Search for the cell housing the specified text and yield its [x, y] center coordinate. 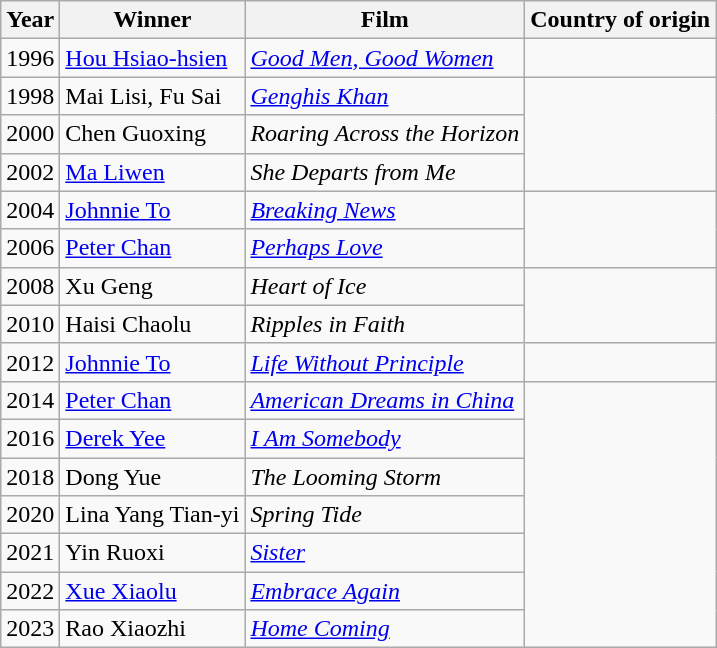
1996 [30, 58]
Yin Ruoxi [152, 553]
2006 [30, 248]
Home Coming [385, 629]
Film [385, 20]
2010 [30, 324]
2020 [30, 515]
Hou Hsiao-hsien [152, 58]
Derek Yee [152, 438]
Ma Liwen [152, 172]
Roaring Across the Horizon [385, 134]
Chen Guoxing [152, 134]
2022 [30, 591]
2016 [30, 438]
2014 [30, 400]
Haisi Chaolu [152, 324]
Year [30, 20]
Breaking News [385, 210]
2012 [30, 362]
2000 [30, 134]
2021 [30, 553]
2002 [30, 172]
2023 [30, 629]
Rao Xiaozhi [152, 629]
Perhaps Love [385, 248]
Xue Xiaolu [152, 591]
Mai Lisi, Fu Sai [152, 96]
Country of origin [620, 20]
2004 [30, 210]
Winner [152, 20]
Embrace Again [385, 591]
Dong Yue [152, 477]
Ripples in Faith [385, 324]
I Am Somebody [385, 438]
She Departs from Me [385, 172]
The Looming Storm [385, 477]
2018 [30, 477]
2008 [30, 286]
Spring Tide [385, 515]
Heart of Ice [385, 286]
American Dreams in China [385, 400]
1998 [30, 96]
Good Men, Good Women [385, 58]
Lina Yang Tian-yi [152, 515]
Xu Geng [152, 286]
Sister [385, 553]
Genghis Khan [385, 96]
Life Without Principle [385, 362]
